Determine the (x, y) coordinate at the center of the cell enclosing the given text.  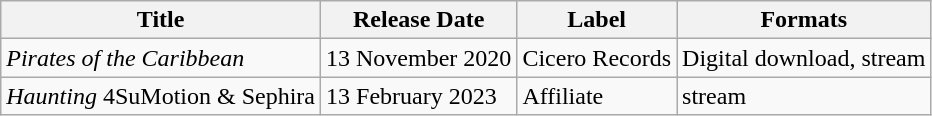
Haunting 4SuMotion & Sephira (161, 96)
Pirates of the Caribbean (161, 58)
13 November 2020 (419, 58)
Formats (804, 20)
13 February 2023 (419, 96)
Label (597, 20)
Cicero Records (597, 58)
Release Date (419, 20)
stream (804, 96)
Title (161, 20)
Affiliate (597, 96)
Digital download, stream (804, 58)
